Output the [x, y] coordinate of the center of the cell containing the given text.  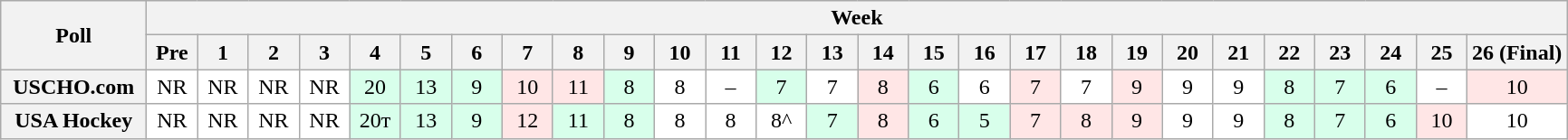
24 [1390, 52]
4 [375, 52]
21 [1238, 52]
26 (Final) [1516, 52]
15 [934, 52]
17 [1035, 52]
1 [223, 52]
USA Hockey [74, 121]
2 [274, 52]
Pre [172, 52]
3 [324, 52]
14 [883, 52]
8^ [782, 121]
23 [1340, 52]
Poll [74, 35]
20т [375, 121]
19 [1137, 52]
USCHO.com [74, 87]
18 [1086, 52]
22 [1289, 52]
16 [985, 52]
Week [857, 18]
25 [1441, 52]
